Capture the cell that displays the provided text and extract its (x, y) central coordinate. 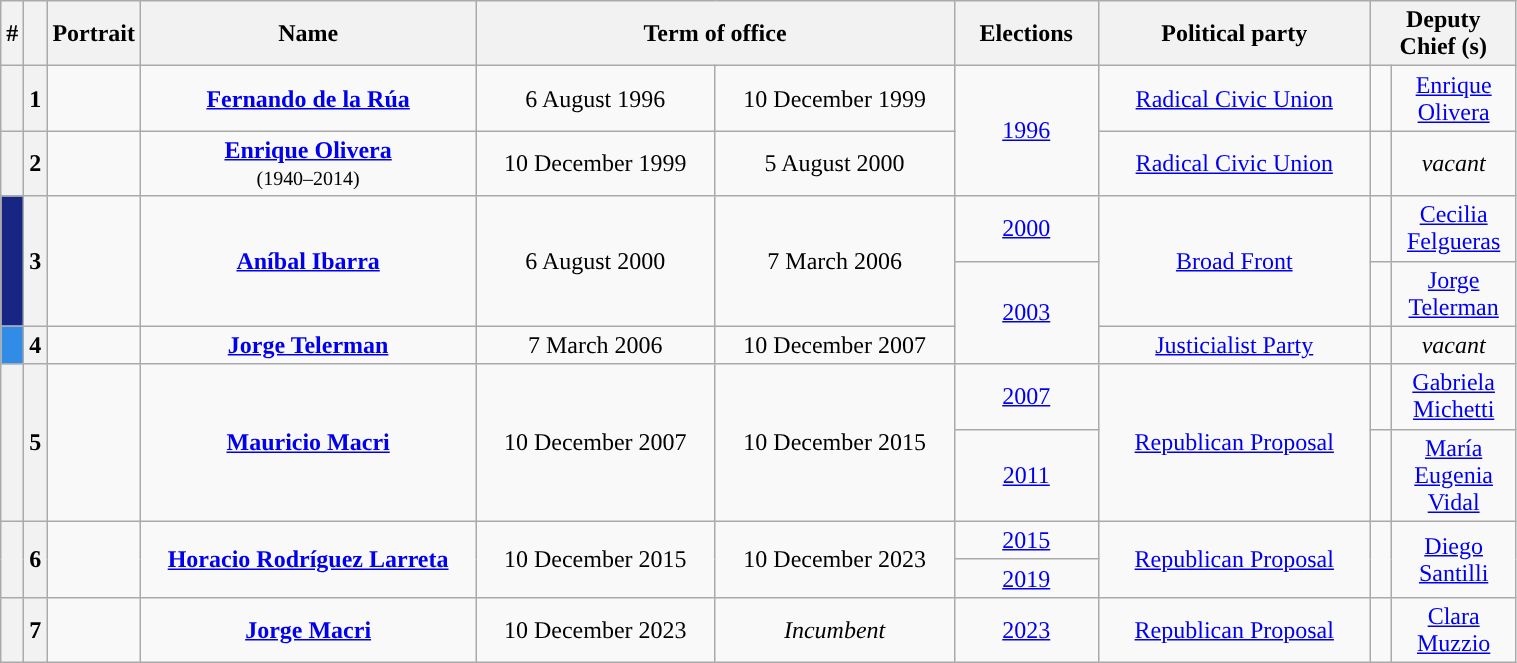
Elections (1026, 34)
2011 (1026, 475)
6 August 2000 (596, 261)
4 (36, 345)
2023 (1026, 630)
Gabriela Michetti (1454, 396)
5 (36, 442)
Enrique Olivera (1454, 98)
Deputy Chief (s) (1444, 34)
2000 (1026, 228)
Term of office (716, 34)
2003 (1026, 312)
3 (36, 261)
Name (308, 34)
Cecilia Felgueras (1454, 228)
Enrique Olivera(1940–2014) (308, 164)
Clara Muzzio (1454, 630)
2007 (1026, 396)
6 August 1996 (596, 98)
Portrait (94, 34)
Mauricio Macri (308, 442)
Political party (1234, 34)
Aníbal Ibarra (308, 261)
Broad Front (1234, 261)
Diego Santilli (1454, 559)
5 August 2000 (835, 164)
2 (36, 164)
Incumbent (835, 630)
# (12, 34)
Jorge Macri (308, 630)
6 (36, 559)
2019 (1026, 578)
Fernando de la Rúa (308, 98)
Horacio Rodríguez Larreta (308, 559)
7 (36, 630)
2015 (1026, 540)
1 (36, 98)
Justicialist Party (1234, 345)
1996 (1026, 131)
María Eugenia Vidal (1454, 475)
